For the text-containing cell, return its midpoint in (X, Y) coordinate format. 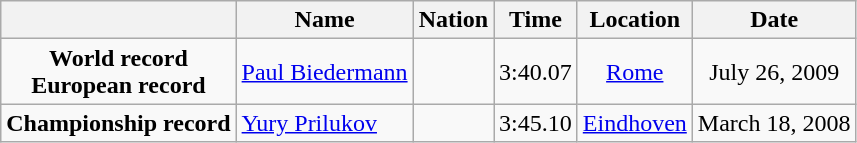
3:45.10 (536, 123)
Eindhoven (634, 123)
World record European record (118, 72)
March 18, 2008 (774, 123)
Rome (634, 72)
Yury Prilukov (324, 123)
Championship record (118, 123)
Name (324, 20)
Nation (453, 20)
Time (536, 20)
Location (634, 20)
3:40.07 (536, 72)
July 26, 2009 (774, 72)
Paul Biedermann (324, 72)
Date (774, 20)
